Search for the cell housing the specified text and yield its (x, y) center coordinate. 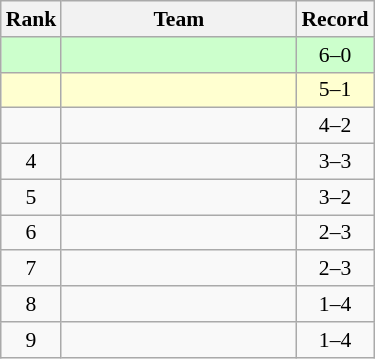
3–3 (334, 162)
3–2 (334, 197)
6–0 (334, 55)
Record (334, 19)
Team (178, 19)
7 (32, 269)
8 (32, 304)
5 (32, 197)
Rank (32, 19)
6 (32, 233)
5–1 (334, 90)
4–2 (334, 126)
4 (32, 162)
9 (32, 340)
